Output the (x, y) coordinate of the center of the cell containing the given text.  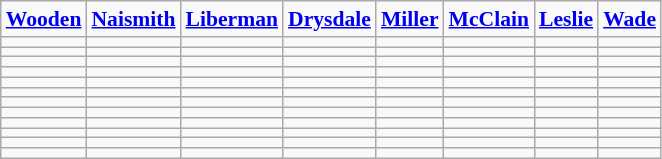
Naismith (133, 19)
Leslie (566, 19)
Miller (410, 19)
Wooden (44, 19)
McClain (489, 19)
Wade (630, 19)
Liberman (232, 19)
Drysdale (330, 19)
